Scan for the cell matching the given text and deliver its (x, y) coordinate at center. 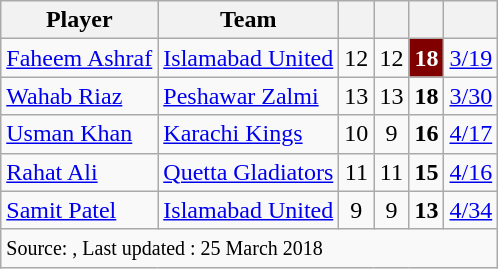
Team (248, 20)
16 (426, 134)
4/17 (471, 134)
4/34 (471, 210)
Samit Patel (80, 210)
Wahab Riaz (80, 96)
Player (80, 20)
Usman Khan (80, 134)
Karachi Kings (248, 134)
Rahat Ali (80, 172)
15 (426, 172)
Quetta Gladiators (248, 172)
Faheem Ashraf (80, 58)
Source: , Last updated : 25 March 2018 (250, 248)
4/16 (471, 172)
3/19 (471, 58)
3/30 (471, 96)
10 (356, 134)
Peshawar Zalmi (248, 96)
